Return the (x, y) coordinate for the center point of the cell that contains the specified text.  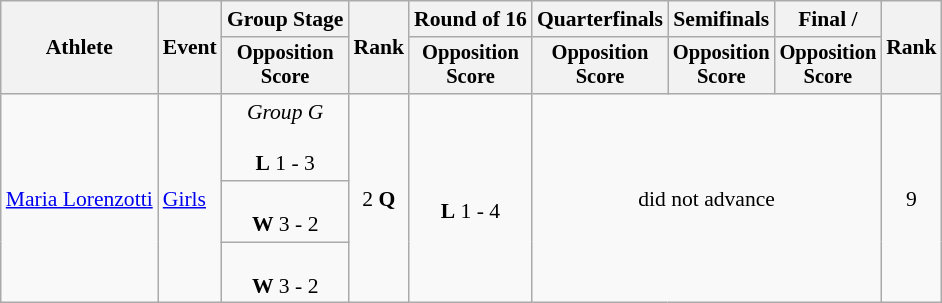
did not advance (706, 198)
Girls (190, 198)
Event (190, 48)
9 (912, 198)
Maria Lorenzotti (80, 198)
Round of 16 (470, 19)
Group GL 1 - 3 (286, 138)
L 1 - 4 (470, 198)
Semifinals (722, 19)
Quarterfinals (600, 19)
Athlete (80, 48)
Final / (828, 19)
2 Q (380, 198)
Group Stage (286, 19)
